Return (x, y) of the center of cell containing provided text 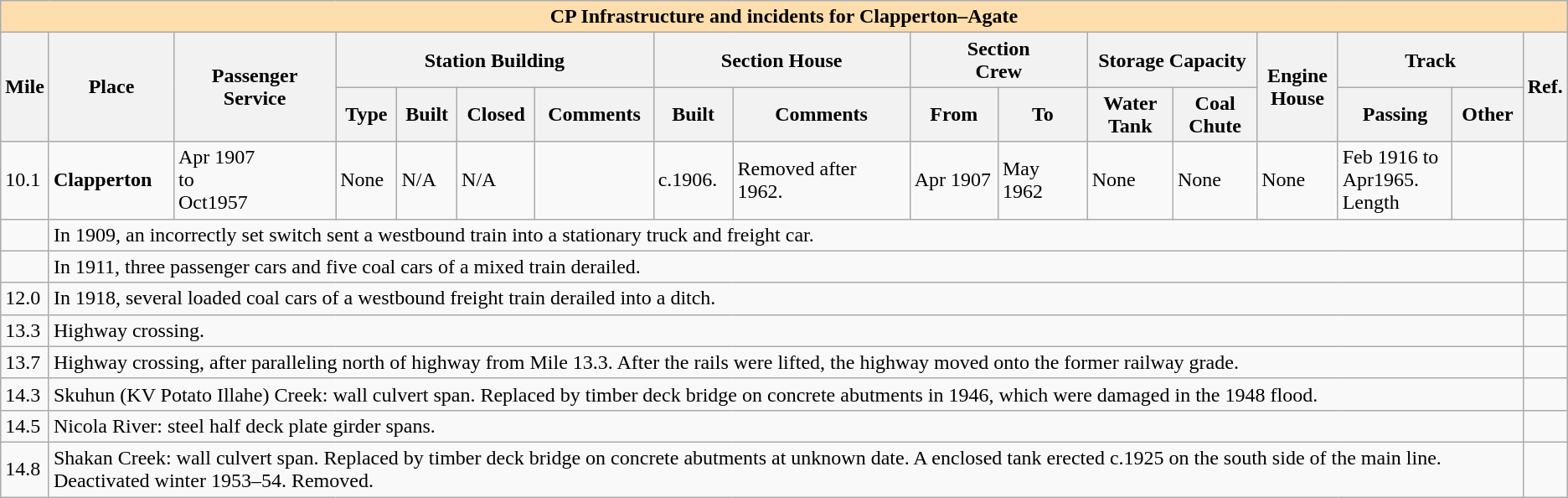
To (1042, 114)
Ref. (1545, 87)
Place (111, 87)
Apr 1907to Oct1957 (255, 180)
Other (1488, 114)
Nicola River: steel half deck plate girder spans. (786, 426)
13.3 (25, 330)
Mile (25, 87)
CP Infrastructure and incidents for Clapperton–Agate (784, 17)
12.0 (25, 298)
Type (367, 114)
13.7 (25, 362)
SectionCrew (998, 60)
Closed (496, 114)
In 1909, an incorrectly set switch sent a westbound train into a stationary truck and freight car. (786, 235)
Track (1431, 60)
EngineHouse (1297, 87)
14.5 (25, 426)
May 1962 (1042, 180)
Passing (1395, 114)
Apr 1907 (953, 180)
In 1911, three passenger cars and five coal cars of a mixed train derailed. (786, 267)
10.1 (25, 180)
CoalChute (1215, 114)
Passenger Service (255, 87)
Storage Capacity (1172, 60)
In 1918, several loaded coal cars of a westbound freight train derailed into a ditch. (786, 298)
Highway crossing. (786, 330)
Section House (781, 60)
c.1906. (694, 180)
WaterTank (1130, 114)
Feb 1916 toApr1965.Length (1395, 180)
Highway crossing, after paralleling north of highway from Mile 13.3. After the rails were lifted, the highway moved onto the former railway grade. (786, 362)
Removed after 1962. (821, 180)
14.3 (25, 394)
Clapperton (111, 180)
Station Building (494, 60)
14.8 (25, 469)
From (953, 114)
